Provide the (x, y) coordinate of the cell's center where the given text is located.  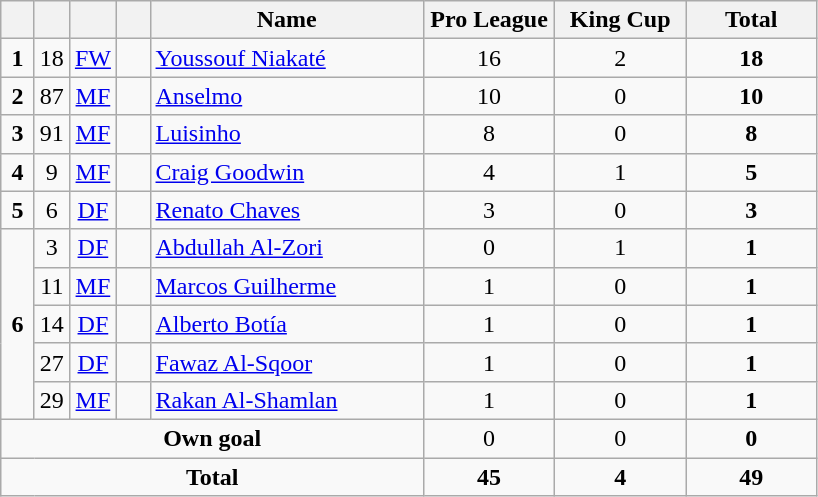
Pro League (490, 20)
Marcos Guilherme (287, 286)
27 (52, 362)
Luisinho (287, 134)
Alberto Botía (287, 324)
Youssouf Niakaté (287, 58)
Fawaz Al-Sqoor (287, 362)
King Cup (620, 20)
Own goal (212, 438)
Name (287, 20)
45 (490, 477)
Renato Chaves (287, 210)
Rakan Al-Shamlan (287, 400)
11 (52, 286)
Craig Goodwin (287, 172)
Abdullah Al-Zori (287, 248)
91 (52, 134)
16 (490, 58)
14 (52, 324)
9 (52, 172)
29 (52, 400)
49 (752, 477)
FW (92, 58)
87 (52, 96)
Anselmo (287, 96)
